Determine the (x, y) coordinate at the center of the cell enclosing the given text.  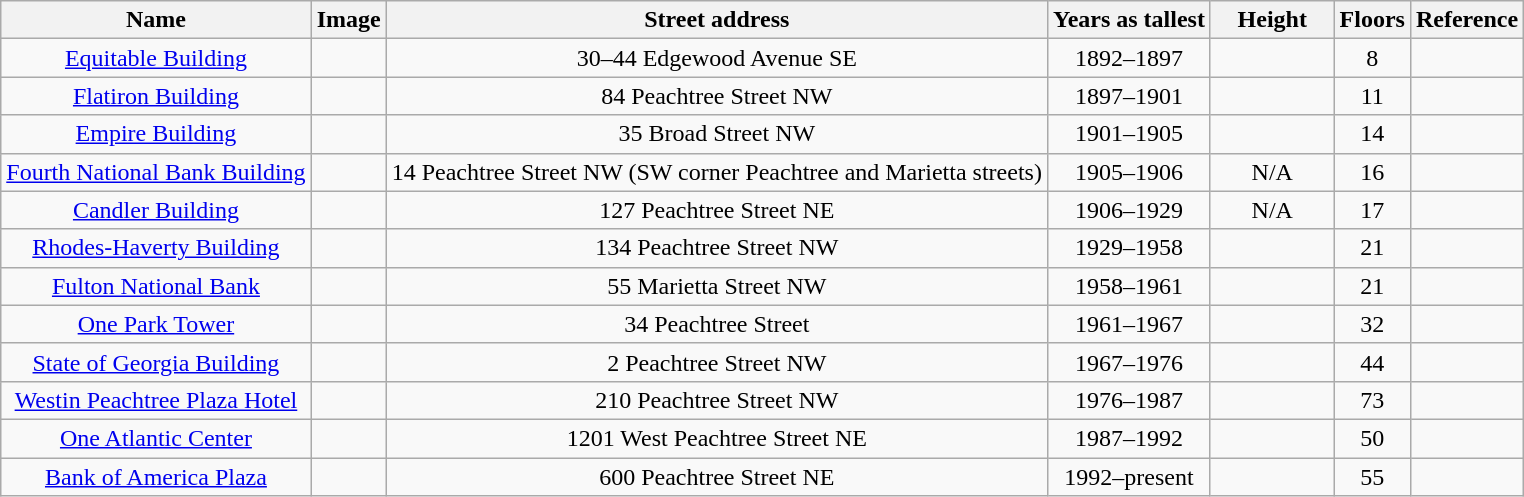
1987–1992 (1128, 438)
14 Peachtree Street NW (SW corner Peachtree and Marietta streets) (716, 172)
84 Peachtree Street NW (716, 96)
Fourth National Bank Building (156, 172)
14 (1372, 134)
Height (1272, 20)
Bank of America Plaza (156, 477)
50 (1372, 438)
One Park Tower (156, 324)
Years as tallest (1128, 20)
Reference (1466, 20)
Candler Building (156, 210)
1929–1958 (1128, 248)
44 (1372, 362)
Street address (716, 20)
32 (1372, 324)
17 (1372, 210)
73 (1372, 400)
134 Peachtree Street NW (716, 248)
16 (1372, 172)
1897–1901 (1128, 96)
127 Peachtree Street NE (716, 210)
One Atlantic Center (156, 438)
Equitable Building (156, 58)
1967–1976 (1128, 362)
State of Georgia Building (156, 362)
1992–present (1128, 477)
Westin Peachtree Plaza Hotel (156, 400)
11 (1372, 96)
1201 West Peachtree Street NE (716, 438)
Empire Building (156, 134)
55 Marietta Street NW (716, 286)
30–44 Edgewood Avenue SE (716, 58)
600 Peachtree Street NE (716, 477)
Name (156, 20)
Flatiron Building (156, 96)
35 Broad Street NW (716, 134)
1906–1929 (1128, 210)
Image (348, 20)
55 (1372, 477)
1892–1897 (1128, 58)
210 Peachtree Street NW (716, 400)
Rhodes-Haverty Building (156, 248)
1958–1961 (1128, 286)
Fulton National Bank (156, 286)
1905–1906 (1128, 172)
8 (1372, 58)
Floors (1372, 20)
34 Peachtree Street (716, 324)
1961–1967 (1128, 324)
1976–1987 (1128, 400)
1901–1905 (1128, 134)
2 Peachtree Street NW (716, 362)
